Return the (X, Y) coordinate for the center point of the cell that contains the specified text.  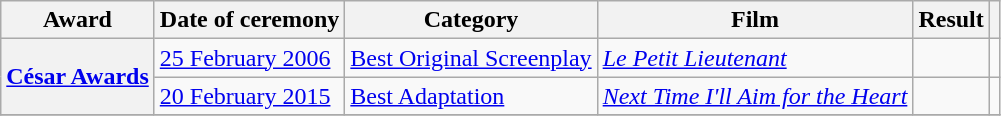
César Awards (78, 77)
25 February 2006 (250, 58)
Best Adaptation (471, 96)
Le Petit Lieutenant (755, 58)
Next Time I'll Aim for the Heart (755, 96)
Award (78, 20)
20 February 2015 (250, 96)
Result (951, 20)
Date of ceremony (250, 20)
Film (755, 20)
Best Original Screenplay (471, 58)
Category (471, 20)
